Locate the cell with the specified text and output its (X, Y) center coordinate. 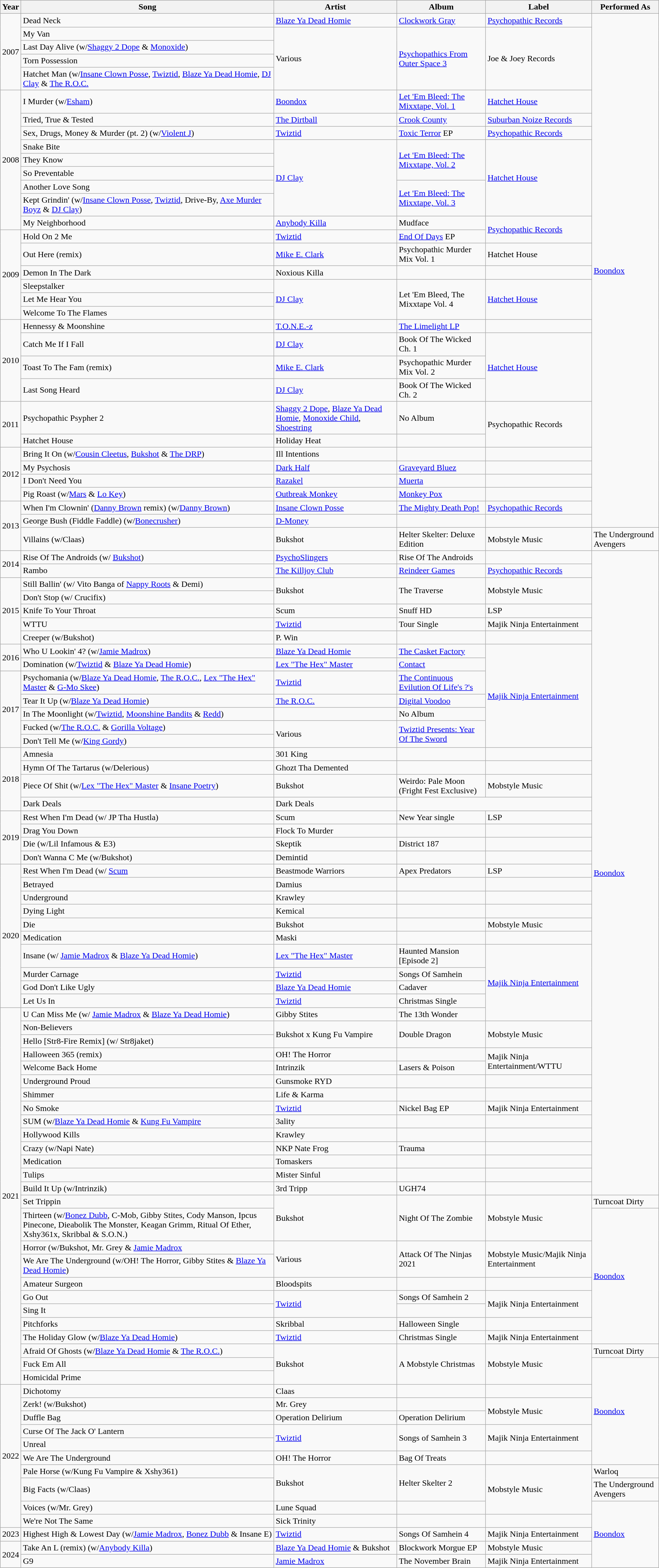
Dichotomy (148, 1391)
Mobstyle Music/Majik Ninja Entertainment (539, 1259)
My Neighborhood (148, 223)
Suburban Noize Records (539, 120)
2024 (11, 1554)
Tried, True & Tested (148, 120)
Hennessy & Moonshine (148, 326)
The November Brain (441, 1561)
Label (539, 7)
Non-Believers (148, 1028)
2007 (11, 52)
My Psychosis (148, 468)
Die (w/Lil Infamous & E3) (148, 844)
Bloodspits (335, 1284)
2016 (11, 658)
Blockwork Morgue EP (441, 1548)
Sex, Drugs, Money & Murder (pt. 2) (w/Violent J) (148, 133)
Psychopathic Psypher 2 (148, 418)
Songs Of Samhein 2 (441, 1297)
Songs Of Samhein 4 (441, 1534)
Skeptik (335, 844)
Joe & Joey Records (539, 58)
No Smoke (148, 1108)
Go Out (148, 1297)
Zerk! (w/Bukshot) (148, 1404)
Shimmer (148, 1094)
Warloq (625, 1471)
Crook County (441, 120)
Flock To Murder (335, 831)
Hymn Of The Tartarus (w/Delerious) (148, 768)
Dark Half (335, 468)
Tulips (148, 1175)
Ill Intentions (335, 454)
Let Me Hear You (148, 299)
2012 (11, 474)
Maski (335, 938)
Another Love Song (148, 187)
301 King (335, 754)
Sick Trinity (335, 1521)
Graveyard Bluez (441, 468)
Demon In The Dark (148, 273)
Year (11, 7)
Lasers & Poison (441, 1068)
Reindeer Games (441, 571)
Pitchforks (148, 1324)
Don't Stop (w/ Crucifix) (148, 597)
Digital Voodoo (441, 700)
George Bush (Fiddle Faddle) (w/Bonecrusher) (148, 521)
Out Here (remix) (148, 255)
Book Of The Wicked Ch. 2 (441, 390)
Bukshot x Kung Fu Vampire (335, 1034)
Sing It (148, 1310)
I Don't Need You (148, 481)
Shaggy 2 Dope, Blaze Ya Dead Homie, Monoxide Child, Shoestring (335, 418)
Sleepstalker (148, 286)
D-Money (335, 521)
Helter Skelter: Deluxe Edition (441, 539)
Clockwork Gray (441, 20)
Gunsmoke RYD (335, 1081)
Pale Horse (w/Kung Fu Vampire & Xshy361) (148, 1471)
2015 (11, 611)
Album (441, 7)
In The Moonlight (w/Twiztid, Moonshine Bandits & Redd) (148, 714)
New Year single (441, 817)
2020 (11, 936)
Rest When I'm Dead (w/ JP Tha Hustla) (148, 817)
Bag Of Treats (441, 1458)
The R.O.C. (335, 700)
Outbreak Monkey (335, 494)
The Continuous Evilution Of Life's ?'s (441, 683)
Demintid (335, 857)
Helter Skelter 2 (441, 1483)
UGH74 (441, 1188)
U Can Miss Me (w/ Jamie Madrox & Blaze Ya Dead Homie) (148, 1014)
Still Ballin' (w/ Vito Banga of Nappy Roots & Demi) (148, 584)
Apex Predators (441, 871)
Creeper (w/Bukshot) (148, 637)
Hollywood Kills (148, 1135)
NKP Nate Frog (335, 1148)
PsychoSlingers (335, 557)
2019 (11, 837)
Snake Bite (148, 146)
God Don't Like Ugly (148, 988)
So Preventable (148, 173)
The Holiday Glow (w/Blaze Ya Dead Homie) (148, 1337)
Dead Neck (148, 20)
Mr. Grey (335, 1404)
Contact (441, 664)
Piece Of Shit (w/Lex "The Hex" Master & Insane Poetry) (148, 786)
Majik Ninja Entertainment/WTTU (539, 1061)
2008 (11, 160)
Anybody Killa (335, 223)
Die (148, 924)
Don't Wanna C Me (w/Bukshot) (148, 857)
Book Of The Wicked Ch. 1 (441, 344)
Crazy (w/Napi Nate) (148, 1148)
The 13th Wonder (441, 1014)
Nickel Bag EP (441, 1108)
District 187 (441, 844)
Halloween 365 (remix) (148, 1054)
Horror (w/Bukshot, Mr. Grey & Jamie Madrox (148, 1248)
Toast To The Fam (remix) (148, 367)
3ality (335, 1121)
Songs Of Samhein (441, 974)
When I'm Clownin' (Danny Brown remix) (w/Danny Brown) (148, 508)
Ghozt Tha Demented (335, 768)
2018 (11, 779)
Performed As (625, 7)
2009 (11, 274)
Unreal (148, 1445)
Gibby Stites (335, 1014)
Toxic Terror EP (441, 133)
Intrinzik (335, 1068)
Voices (w/Mr. Grey) (148, 1507)
2021 (11, 1196)
The Mighty Death Pop! (441, 508)
Attack Of The Ninjas 2021 (441, 1259)
Artist (335, 7)
Kemical (335, 911)
Tour Single (441, 624)
Jamie Madrox (335, 1561)
The Dirtball (335, 120)
Let 'Em Bleed: The Mixxtape, Vol. 3 (441, 198)
Big Facts (w/Claas) (148, 1490)
WTTU (148, 624)
Holiday Heat (335, 440)
Snuff HD (441, 611)
Muerta (441, 481)
Torn Possession (148, 61)
Halloween Single (441, 1324)
Psychopathic Murder Mix Vol. 1 (441, 255)
Pig Roast (w/Mars & Lo Key) (148, 494)
Rise Of The Androids (441, 557)
Tomaskers (335, 1162)
Life & Karma (335, 1094)
Mister Sinful (335, 1175)
2017 (11, 709)
Set Trippin (148, 1202)
Trauma (441, 1148)
Psychopathics From Outer Space 3 (441, 58)
G9 (148, 1561)
Kept Grindin' (w/Insane Clown Posse, Twiztid, Drive-By, Axe Murder Boyz & DJ Clay) (148, 205)
Night Of The Zombie (441, 1218)
Build It Up (w/Intrinzik) (148, 1188)
We Are The Underground (148, 1458)
Double Dragon (441, 1034)
Hello [Str8-Fire Remix] (w/ Str8jaket) (148, 1041)
Hold On 2 Me (148, 236)
Rambo (148, 571)
Let 'Em Bleed, The Mixxtape Vol. 4 (441, 299)
Hatchet Man (w/Insane Clown Posse, Twiztid, Blaze Ya Dead Homie, DJ Clay & The R.O.C. (148, 79)
Song (148, 7)
Welcome To The Flames (148, 313)
Don't Tell Me (w/King Gordy) (148, 741)
Let 'Em Bleed: The Mixxtape, Vol. 1 (441, 101)
Psychopathic Murder Mix Vol. 2 (441, 367)
Cadaver (441, 988)
Fuck Em All (148, 1364)
Underground Proud (148, 1081)
Amateur Surgeon (148, 1284)
Homicidal Prime (148, 1377)
SUM (w/Blaze Ya Dead Homie & Kung Fu Vampire (148, 1121)
Highest High & Lowest Day (w/Jamie Madrox, Bonez Dubb & Insane E) (148, 1534)
Murder Carnage (148, 974)
Afraid Of Ghosts (w/Blaze Ya Dead Homie & The R.O.C.) (148, 1351)
We Are The Underground (w/OH! The Horror, Gibby Stites & Blaze Ya Dead Homie) (148, 1266)
Lune Squad (335, 1507)
We're Not The Same (148, 1521)
Monkey Pox (441, 494)
Blaze Ya Dead Homie & Bukshot (335, 1548)
Villains (w/Claas) (148, 539)
The Casket Factory (441, 651)
Dying Light (148, 911)
Skribbal (335, 1324)
Betrayed (148, 884)
My Van (148, 34)
Duffle Bag (148, 1418)
Last Song Heard (148, 390)
Knife To Your Throat (148, 611)
Who U Lookin' 4? (w/Jamie Madrox) (148, 651)
2023 (11, 1534)
Insane Clown Posse (335, 508)
Let Us In (148, 1001)
Bring It On (w/Cousin Cleetus, Bukshot & The DRP) (148, 454)
2010 (11, 360)
I Murder (w/Esham) (148, 101)
End Of Days EP (441, 236)
Damius (335, 884)
Let 'Em Bleed: The Mixxtape, Vol. 2 (441, 160)
Songs of Samhein 3 (441, 1438)
Razakel (335, 481)
A Mobstyle Christmas (441, 1364)
Weirdo: Pale Moon (Fright Fest Exclusive) (441, 786)
2011 (11, 424)
Tear It Up (w/Blaze Ya Dead Homie) (148, 700)
Mudface (441, 223)
Beastmode Warriors (335, 871)
3rd Tripp (335, 1188)
Psychomania (w/Blaze Ya Dead Homie, The R.O.C., Lex "The Hex" Master & G-Mo Skee) (148, 683)
Curse Of The Jack O' Lantern (148, 1431)
Fucked (w/The R.O.C. & Gorilla Voltage) (148, 728)
Noxious Killa (335, 273)
Welcome Back Home (148, 1068)
Drag You Down (148, 831)
Twiztid Presents: Year Of The Sword (441, 734)
2013 (11, 526)
T.O.N.E.-z (335, 326)
Catch Me If I Fall (148, 344)
Domination (w/Twiztid & Blaze Ya Dead Homie) (148, 664)
Last Day Alive (w/Shaggy 2 Dope & Monoxide) (148, 47)
2014 (11, 564)
Insane (w/ Jamie Madrox & Blaze Ya Dead Homie) (148, 956)
The Limelight LP (441, 326)
Take An L (remix) (w/Anybody Killa) (148, 1548)
They Know (148, 160)
The Traverse (441, 591)
P. Win (335, 637)
Claas (335, 1391)
The Killjoy Club (335, 571)
Rest When I'm Dead (w/ Scum (148, 871)
Rise Of The Androids (w/ Bukshot) (148, 557)
2022 (11, 1456)
Underground (148, 897)
Haunted Mansion [Episode 2] (441, 956)
Amnesia (148, 754)
